Return (X, Y) of the center of cell containing provided text 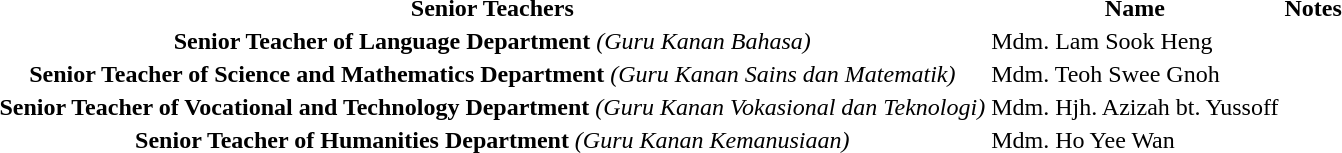
Mdm. Teoh Swee Gnoh (1135, 74)
Mdm. Lam Sook Heng (1135, 41)
Mdm. Hjh. Azizah bt. Yussoff (1135, 107)
